Determine the (x, y) coordinate at the center of the cell enclosing the given text.  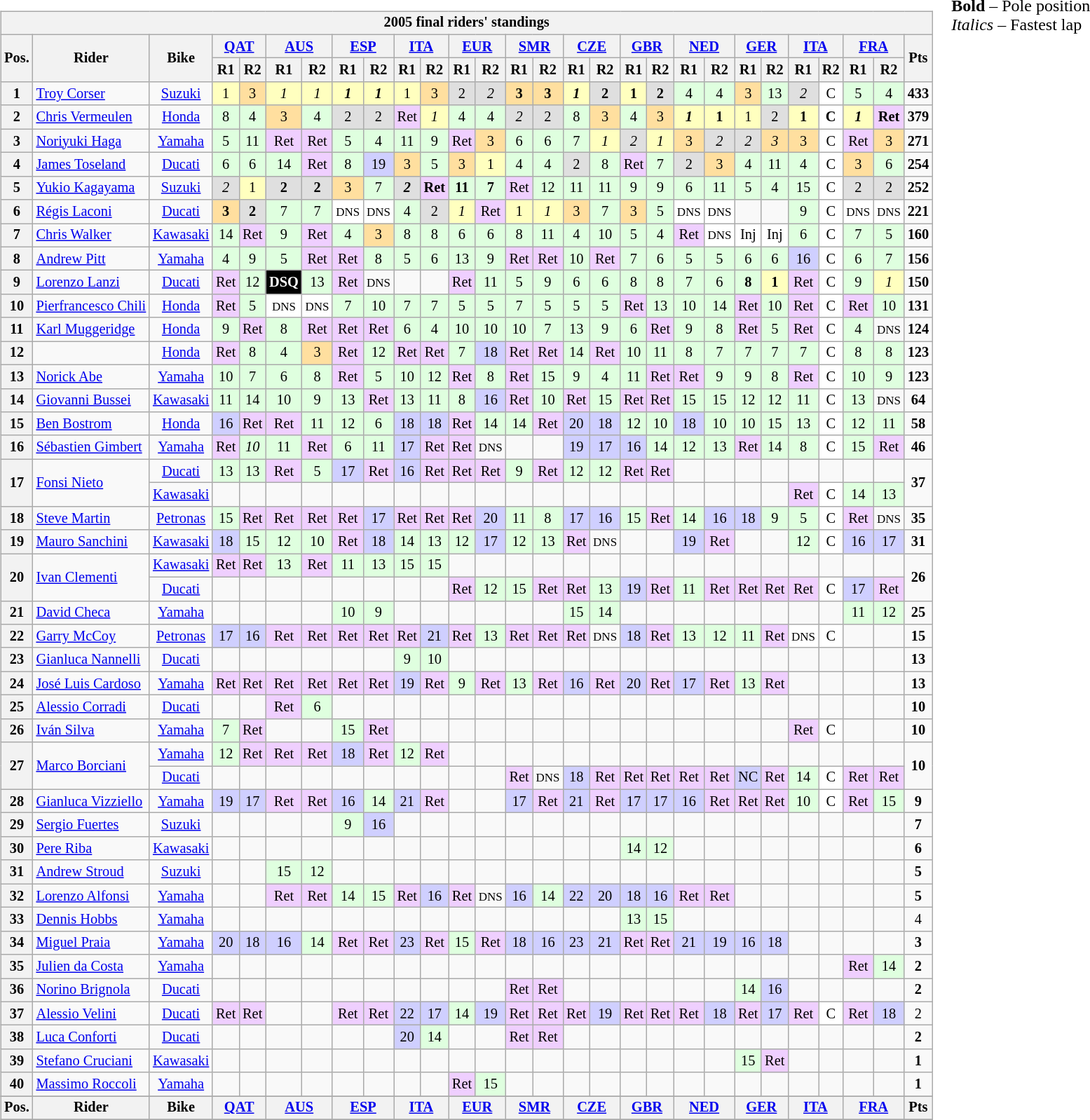
Alessio Velini (91, 1013)
Massimo Roccoli (91, 1084)
Miguel Praia (91, 943)
Ivan Clementi (91, 578)
José Luis Cardoso (91, 683)
28 (17, 801)
29 (17, 825)
Sébastien Gimbert (91, 447)
Garry McCoy (91, 636)
NC (748, 778)
34 (17, 943)
254 (918, 165)
Régis Laconi (91, 212)
36 (17, 990)
221 (918, 212)
433 (918, 94)
Noriyuki Haga (91, 141)
33 (17, 920)
David Checa (91, 613)
30 (17, 849)
Andrew Stroud (91, 872)
Giovanni Bussei (91, 400)
46 (918, 447)
Iván Silva (91, 730)
124 (918, 329)
Dennis Hobbs (91, 920)
252 (918, 188)
Yukio Kagayama (91, 188)
Sergio Fuertes (91, 825)
38 (17, 1037)
Chris Vermeulen (91, 117)
Chris Walker (91, 235)
64 (918, 400)
Pierfrancesco Chili (91, 306)
Andrew Pitt (91, 259)
2005 final riders' standings (467, 23)
271 (918, 141)
Ben Bostrom (91, 424)
379 (918, 117)
Karl Muggeridge (91, 329)
156 (918, 259)
James Toseland (91, 165)
150 (918, 282)
Stefano Cruciani (91, 1061)
Alessio Corradi (91, 707)
Pere Riba (91, 849)
Julien da Costa (91, 967)
Luca Conforti (91, 1037)
32 (17, 896)
24 (17, 683)
Steve Martin (91, 518)
Marco Borciani (91, 765)
Norino Brignola (91, 990)
Gianluca Nannelli (91, 660)
Fonsi Nieto (91, 482)
Lorenzo Lanzi (91, 282)
27 (17, 765)
DSQ (284, 282)
Lorenzo Alfonsi (91, 896)
40 (17, 1084)
131 (918, 306)
Mauro Sanchini (91, 542)
Norick Abe (91, 376)
58 (918, 424)
Troy Corser (91, 94)
Gianluca Vizziello (91, 801)
39 (17, 1061)
160 (918, 235)
